Scan for the cell matching the given text and deliver its [X, Y] coordinate at center. 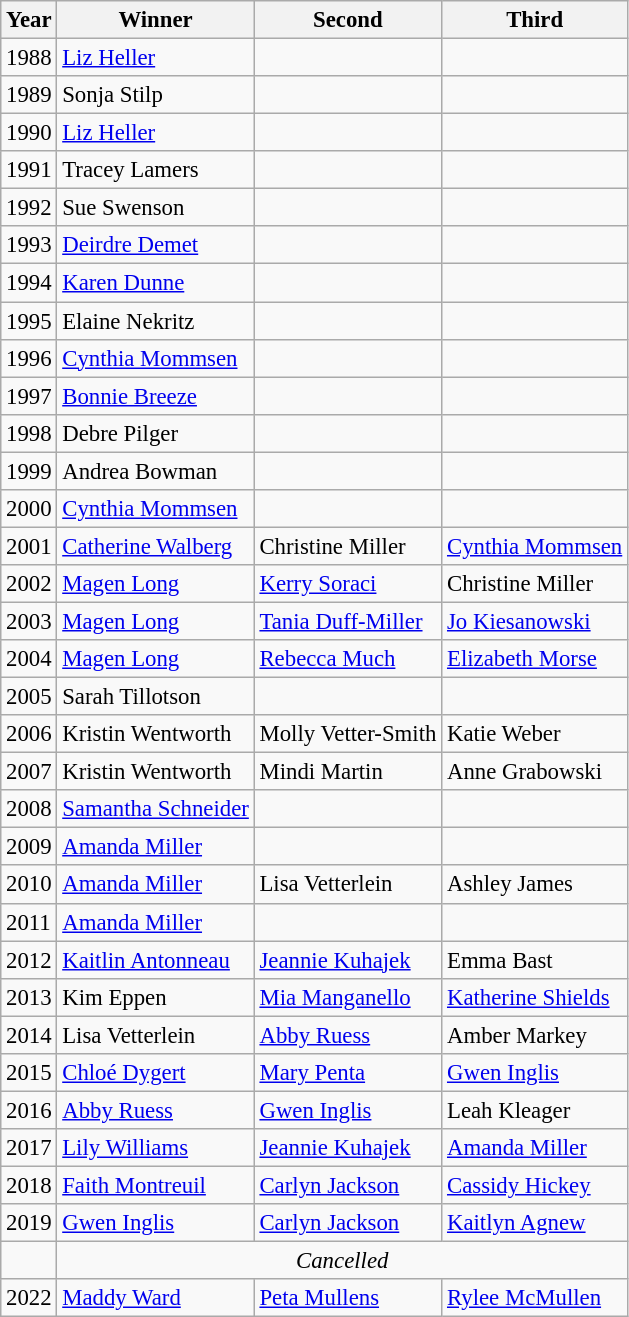
Peta Mullens [348, 1298]
Elizabeth Morse [535, 659]
1997 [29, 396]
Winner [156, 20]
Maddy Ward [156, 1298]
1989 [29, 95]
Catherine Walberg [156, 546]
Tania Duff-Miller [348, 621]
2018 [29, 1185]
Samantha Schneider [156, 809]
Cassidy Hickey [535, 1185]
Rylee McMullen [535, 1298]
Lily Williams [156, 1148]
Sonja Stilp [156, 95]
1990 [29, 133]
Mindi Martin [348, 772]
Andrea Bowman [156, 471]
1993 [29, 245]
2002 [29, 584]
2003 [29, 621]
Bonnie Breeze [156, 396]
Amber Markey [535, 1035]
Tracey Lamers [156, 170]
1992 [29, 208]
Anne Grabowski [535, 772]
Deirdre Demet [156, 245]
Mary Penta [348, 1073]
2000 [29, 509]
2012 [29, 960]
2004 [29, 659]
2007 [29, 772]
Year [29, 20]
Kerry Soraci [348, 584]
Jo Kiesanowski [535, 621]
1991 [29, 170]
Kim Eppen [156, 997]
Second [348, 20]
Karen Dunne [156, 283]
Faith Montreuil [156, 1185]
2017 [29, 1148]
Mia Manganello [348, 997]
Katherine Shields [535, 997]
2010 [29, 885]
2009 [29, 847]
2008 [29, 809]
1996 [29, 358]
2005 [29, 697]
Ashley James [535, 885]
Chloé Dygert [156, 1073]
1995 [29, 321]
Katie Weber [535, 734]
Leah Kleager [535, 1110]
Kaitlyn Agnew [535, 1223]
2011 [29, 922]
2016 [29, 1110]
2019 [29, 1223]
1994 [29, 283]
1988 [29, 58]
2013 [29, 997]
Rebecca Much [348, 659]
1998 [29, 433]
Emma Bast [535, 960]
2001 [29, 546]
Elaine Nekritz [156, 321]
2022 [29, 1298]
Cancelled [342, 1261]
Sue Swenson [156, 208]
1999 [29, 471]
2015 [29, 1073]
Sarah Tillotson [156, 697]
Third [535, 20]
2014 [29, 1035]
Kaitlin Antonneau [156, 960]
Molly Vetter-Smith [348, 734]
Debre Pilger [156, 433]
2006 [29, 734]
